From the cell containing the given text, extract its center point as (x, y) coordinate. 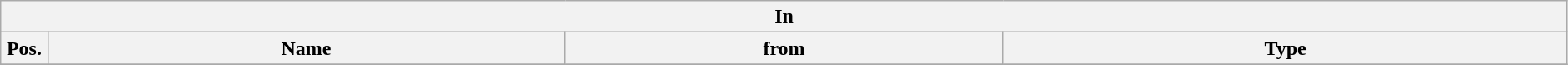
Name (306, 48)
Pos. (24, 48)
In (784, 17)
from (784, 48)
Type (1285, 48)
